Search for the cell housing the specified text and yield its [X, Y] center coordinate. 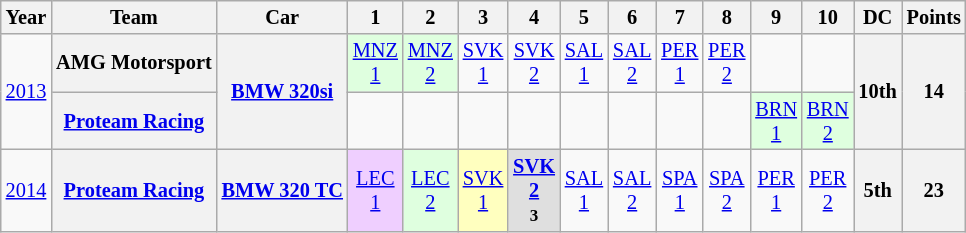
23 [934, 190]
BMW 320si [282, 92]
Points [934, 17]
3 [483, 17]
MNZ2 [430, 63]
5th [878, 190]
AMG Motorsport [134, 63]
Year [26, 17]
SPA2 [726, 190]
2 [430, 17]
BMW 320 TC [282, 190]
5 [584, 17]
6 [632, 17]
4 [534, 17]
LEC1 [376, 190]
Team [134, 17]
9 [776, 17]
2014 [26, 190]
BRN2 [828, 121]
LEC2 [430, 190]
2013 [26, 92]
MNZ1 [376, 63]
10 [828, 17]
SVK2 [534, 63]
8 [726, 17]
1 [376, 17]
DC [878, 17]
BRN1 [776, 121]
SPA1 [680, 190]
14 [934, 92]
7 [680, 17]
Car [282, 17]
10th [878, 92]
SVK23 [534, 190]
